Locate the cell with the specified text and output its [x, y] center coordinate. 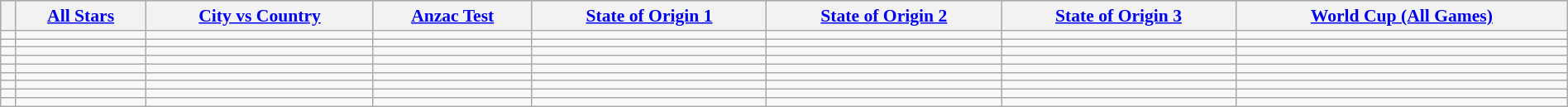
All Stars [81, 16]
City vs Country [260, 16]
World Cup (All Games) [1401, 16]
Anzac Test [452, 16]
State of Origin 1 [649, 16]
State of Origin 2 [884, 16]
State of Origin 3 [1119, 16]
